Locate the cell with the specified text and output its (X, Y) center coordinate. 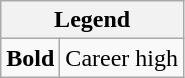
Legend (92, 20)
Career high (122, 58)
Bold (30, 58)
